Find where the given text appears and provide that cell's center as (X, Y) coordinate. 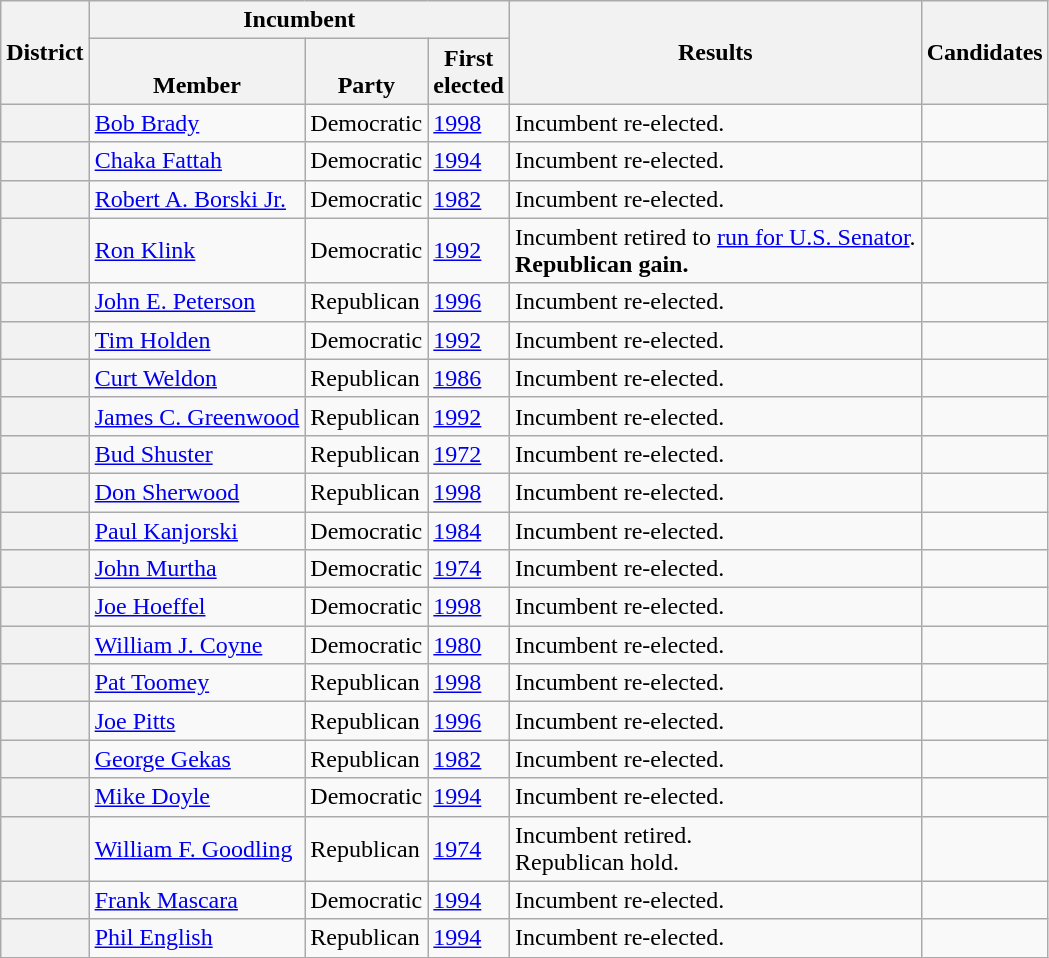
Incumbent retired to run for U.S. Senator.Republican gain. (715, 250)
Don Sherwood (197, 492)
William F. Goodling (197, 848)
Results (715, 52)
Bob Brady (197, 123)
John Murtha (197, 569)
Paul Kanjorski (197, 531)
Member (197, 72)
Frank Mascara (197, 900)
Robert A. Borski Jr. (197, 199)
James C. Greenwood (197, 416)
John E. Peterson (197, 302)
George Gekas (197, 759)
1972 (469, 454)
Bud Shuster (197, 454)
Firstelected (469, 72)
Phil English (197, 938)
Curt Weldon (197, 378)
Mike Doyle (197, 797)
Party (366, 72)
1986 (469, 378)
Ron Klink (197, 250)
Incumbent (299, 20)
Incumbent retired.Republican hold. (715, 848)
1984 (469, 531)
Candidates (984, 52)
Joe Hoeffel (197, 607)
William J. Coyne (197, 645)
Pat Toomey (197, 683)
1980 (469, 645)
Tim Holden (197, 340)
Chaka Fattah (197, 161)
Joe Pitts (197, 721)
District (45, 52)
